Return [x, y] of the center of cell containing provided text 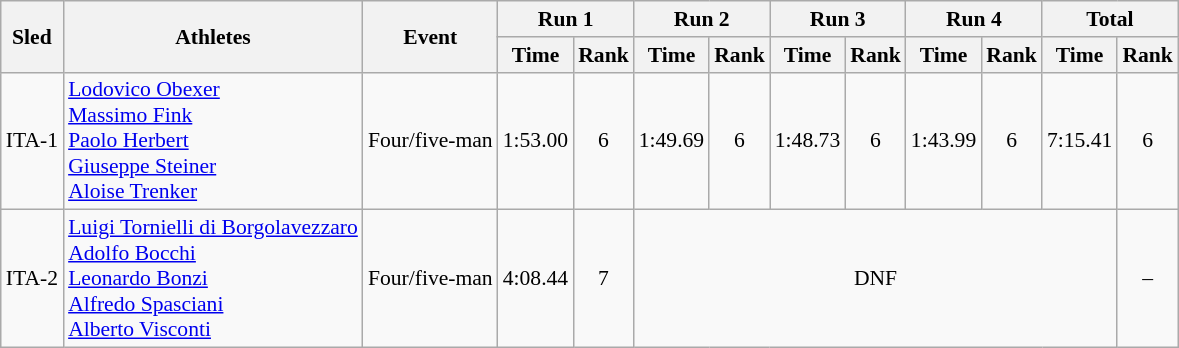
1:53.00 [536, 141]
Athletes [213, 36]
Run 4 [974, 19]
DNF [876, 279]
– [1148, 279]
7:15.41 [1080, 141]
Sled [32, 36]
Run 3 [838, 19]
Lodovico ObexerMassimo FinkPaolo HerbertGiuseppe SteinerAloise Trenker [213, 141]
Luigi Tornielli di BorgolavezzaroAdolfo BocchiLeonardo BonziAlfredo SpascianiAlberto Visconti [213, 279]
1:43.99 [944, 141]
Event [430, 36]
Run 1 [566, 19]
7 [604, 279]
Total [1110, 19]
Run 2 [702, 19]
4:08.44 [536, 279]
ITA-2 [32, 279]
ITA-1 [32, 141]
1:48.73 [808, 141]
1:49.69 [672, 141]
